From the cell containing the given text, extract its center point as [x, y] coordinate. 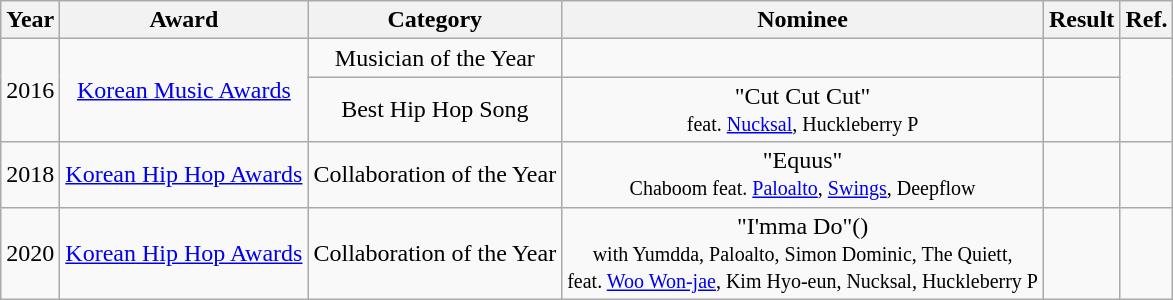
Ref. [1146, 20]
"I'mma Do"()with Yumdda, Paloalto, Simon Dominic, The Quiett,feat. Woo Won-jae, Kim Hyo-eun, Nucksal, Huckleberry P [803, 253]
Category [435, 20]
Nominee [803, 20]
Musician of the Year [435, 58]
2020 [30, 253]
Result [1081, 20]
"Equus"Chaboom feat. Paloalto, Swings, Deepflow [803, 174]
Best Hip Hop Song [435, 110]
Korean Music Awards [184, 90]
2018 [30, 174]
"Cut Cut Cut"feat. Nucksal, Huckleberry P [803, 110]
Year [30, 20]
2016 [30, 90]
Award [184, 20]
